Provide the [x, y] coordinate of the cell's center where the given text is located.  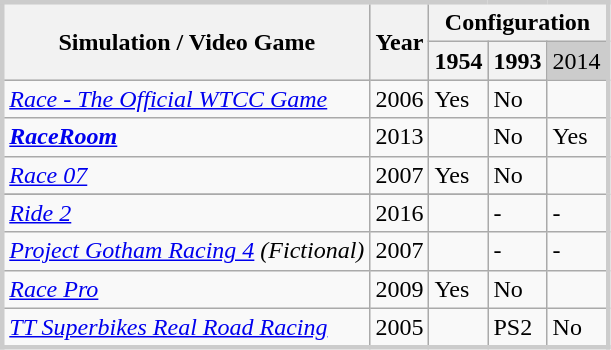
Configuration [518, 22]
1954 [458, 61]
2006 [400, 99]
Race Pro [186, 289]
2009 [400, 289]
TT Superbikes Real Road Racing [186, 328]
Project Gotham Racing 4 (Fictional) [186, 251]
Race - The Official WTCC Game [186, 99]
1993 [518, 61]
2016 [400, 213]
Race 07 [186, 175]
2013 [400, 137]
2014 [578, 61]
PS2 [518, 328]
Simulation / Video Game [186, 41]
2005 [400, 328]
Year [400, 41]
RaceRoom [186, 137]
Ride 2 [186, 213]
